Locate the cell with the specified text and output its [x, y] center coordinate. 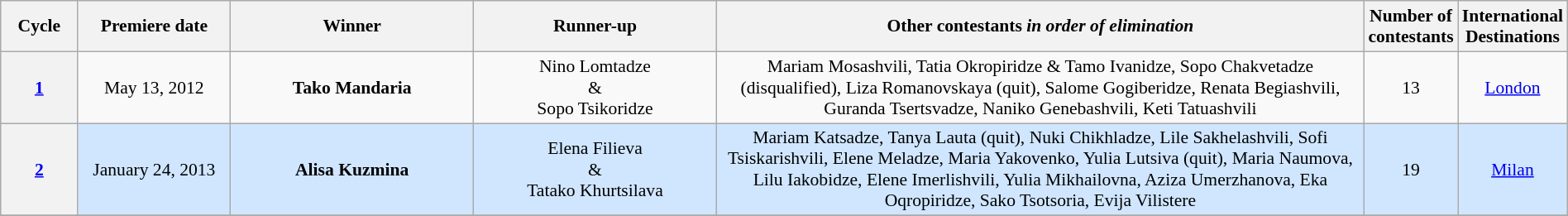
Alisa Kuzmina [352, 170]
Cycle [40, 26]
Number of contestants [1411, 26]
January 24, 2013 [154, 170]
Premiere date [154, 26]
Other contestants in order of elimination [1040, 26]
2 [40, 170]
London [1513, 88]
International Destinations [1513, 26]
Runner-up [595, 26]
Elena Filieva&Tatako Khurtsilava [595, 170]
Winner [352, 26]
13 [1411, 88]
Nino Lomtadze&Sopo Tsikoridze [595, 88]
Tako Mandaria [352, 88]
Milan [1513, 170]
May 13, 2012 [154, 88]
19 [1411, 170]
1 [40, 88]
